Extract the [X, Y] coordinate from the center of the cell holding the provided text.  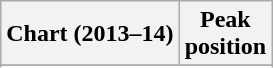
Chart (2013–14) [90, 34]
Peakposition [225, 34]
